Provide the (X, Y) coordinate of the cell's center where the given text is located.  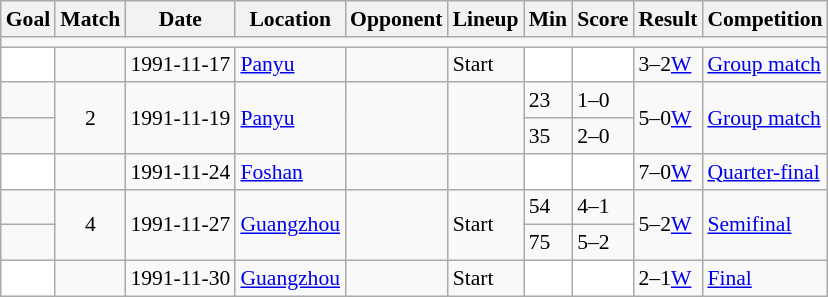
23 (548, 101)
Opponent (396, 19)
Score (602, 19)
54 (548, 207)
Location (290, 19)
Goal (28, 19)
Date (180, 19)
Lineup (486, 19)
1991-11-30 (180, 279)
Foshan (290, 172)
3–2W (668, 65)
2–0 (602, 136)
Result (668, 19)
Final (764, 279)
Min (548, 19)
7–0W (668, 172)
35 (548, 136)
2 (90, 118)
Semifinal (764, 224)
1991-11-17 (180, 65)
Match (90, 19)
2–1W (668, 279)
1991-11-19 (180, 118)
75 (548, 243)
1991-11-24 (180, 172)
1–0 (602, 101)
4 (90, 224)
5–0W (668, 118)
5–2W (668, 224)
4–1 (602, 207)
Quarter-final (764, 172)
5–2 (602, 243)
1991-11-27 (180, 224)
Competition (764, 19)
